For the text-containing cell, return its midpoint in [X, Y] coordinate format. 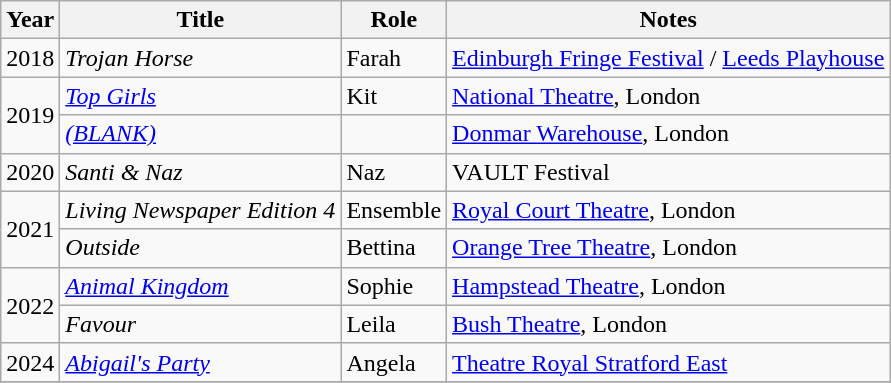
Orange Tree Theatre, London [668, 248]
2018 [30, 58]
2020 [30, 172]
2019 [30, 115]
Living Newspaper Edition 4 [200, 210]
Year [30, 20]
Bettina [394, 248]
(BLANK) [200, 134]
Farah [394, 58]
Animal Kingdom [200, 286]
Bush Theatre, London [668, 324]
Notes [668, 20]
2022 [30, 305]
National Theatre, London [668, 96]
2021 [30, 229]
Santi & Naz [200, 172]
Trojan Horse [200, 58]
Abigail's Party [200, 362]
Theatre Royal Stratford East [668, 362]
Donmar Warehouse, London [668, 134]
Royal Court Theatre, London [668, 210]
Outside [200, 248]
Ensemble [394, 210]
Title [200, 20]
Favour [200, 324]
Top Girls [200, 96]
VAULT Festival [668, 172]
Leila [394, 324]
2024 [30, 362]
Hampstead Theatre, London [668, 286]
Naz [394, 172]
Angela [394, 362]
Role [394, 20]
Kit [394, 96]
Sophie [394, 286]
Edinburgh Fringe Festival / Leeds Playhouse [668, 58]
